Capture the cell that displays the provided text and extract its (X, Y) central coordinate. 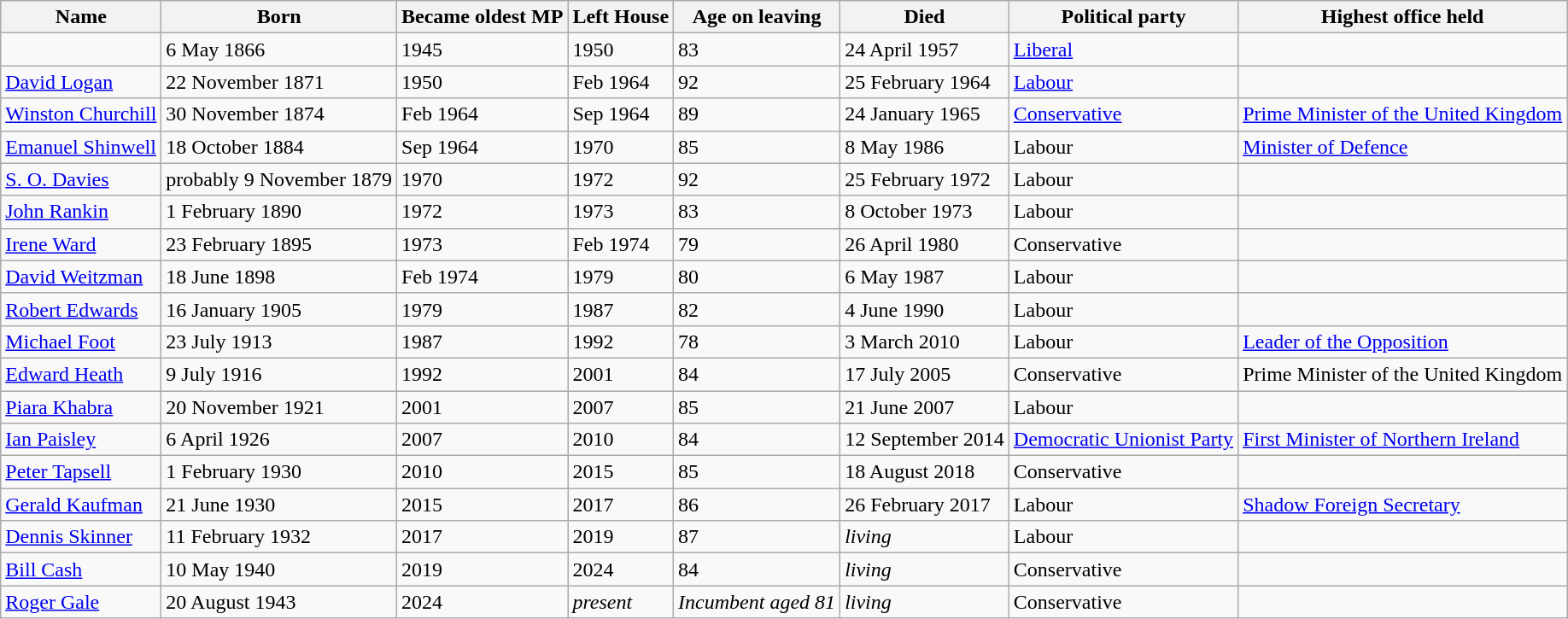
Leader of the Opposition (1402, 342)
18 October 1884 (279, 147)
89 (757, 114)
Piara Khabra (81, 407)
Roger Gale (81, 602)
1 February 1890 (279, 212)
Incumbent aged 81 (757, 602)
6 May 1987 (925, 277)
Ian Paisley (81, 440)
David Weitzman (81, 277)
11 February 1932 (279, 537)
23 February 1895 (279, 244)
Name (81, 17)
20 November 1921 (279, 407)
16 January 1905 (279, 309)
6 April 1926 (279, 440)
David Logan (81, 82)
Robert Edwards (81, 309)
Michael Foot (81, 342)
Edward Heath (81, 374)
Emanuel Shinwell (81, 147)
Irene Ward (81, 244)
80 (757, 277)
24 January 1965 (925, 114)
10 May 1940 (279, 569)
Shadow Foreign Secretary (1402, 505)
Died (925, 17)
12 September 2014 (925, 440)
Liberal (1123, 50)
Highest office held (1402, 17)
78 (757, 342)
8 October 1973 (925, 212)
26 February 2017 (925, 505)
Political party (1123, 17)
87 (757, 537)
30 November 1874 (279, 114)
S. O. Davies (81, 179)
Gerald Kaufman (81, 505)
79 (757, 244)
24 April 1957 (925, 50)
26 April 1980 (925, 244)
Became oldest MP (483, 17)
4 June 1990 (925, 309)
20 August 1943 (279, 602)
18 June 1898 (279, 277)
18 August 2018 (925, 472)
22 November 1871 (279, 82)
1 February 1930 (279, 472)
21 June 2007 (925, 407)
Dennis Skinner (81, 537)
1945 (483, 50)
Born (279, 17)
21 June 1930 (279, 505)
Peter Tapsell (81, 472)
9 July 1916 (279, 374)
probably 9 November 1879 (279, 179)
Left House (621, 17)
3 March 2010 (925, 342)
Age on leaving (757, 17)
86 (757, 505)
John Rankin (81, 212)
82 (757, 309)
First Minister of Northern Ireland (1402, 440)
17 July 2005 (925, 374)
23 July 1913 (279, 342)
25 February 1964 (925, 82)
Bill Cash (81, 569)
6 May 1866 (279, 50)
Minister of Defence (1402, 147)
present (621, 602)
25 February 1972 (925, 179)
Winston Churchill (81, 114)
8 May 1986 (925, 147)
Democratic Unionist Party (1123, 440)
